Locate the cell with the specified text and output its [x, y] center coordinate. 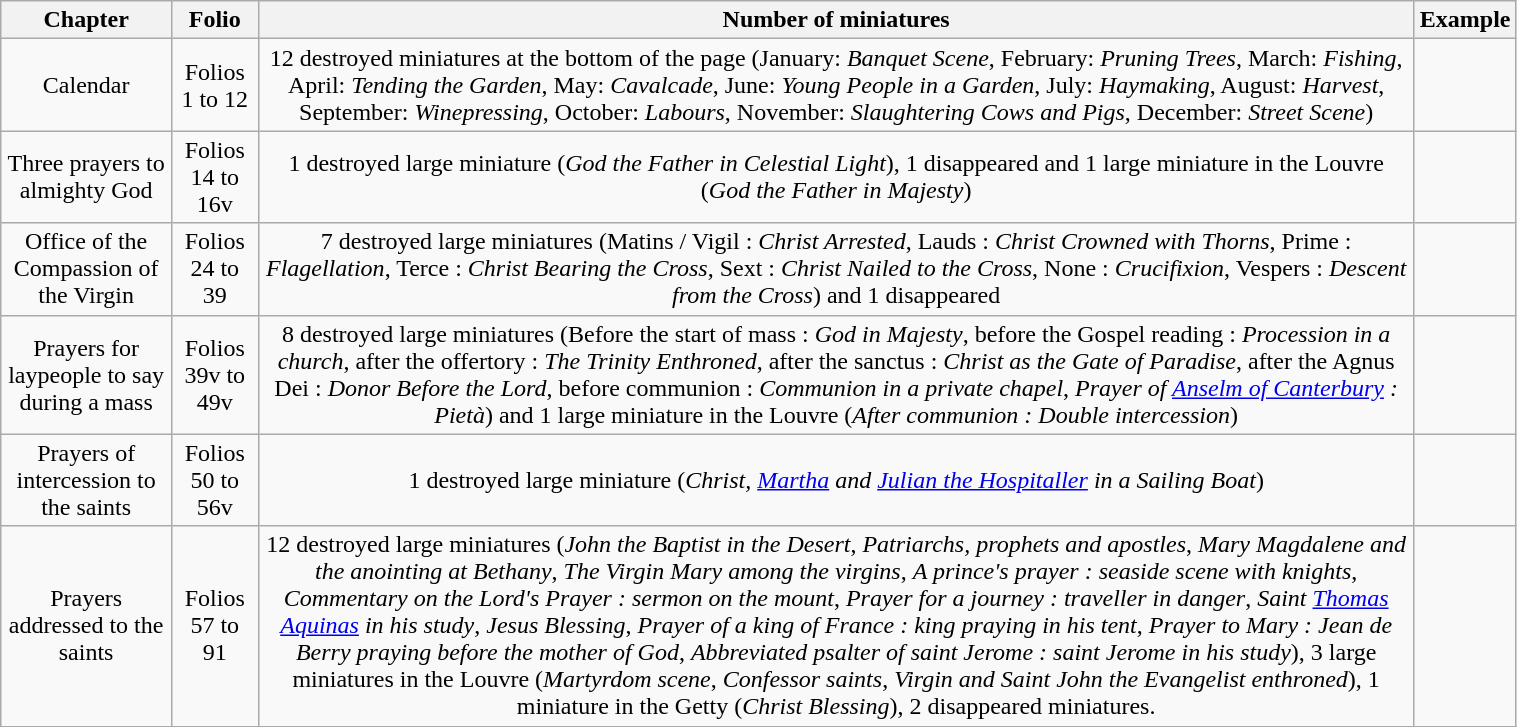
Prayers of intercession to the saints [86, 480]
1 destroyed large miniature (God the Father in Celestial Light), 1 disappeared and 1 large miniature in the Louvre (God the Father in Majesty) [836, 177]
Example [1465, 20]
Folios 50 to 56v [216, 480]
Three prayers to almighty God [86, 177]
Prayers addressed to the saints [86, 626]
Calendar [86, 85]
Prayers for laypeople to say during a mass [86, 374]
Number of miniatures [836, 20]
Office of the Compassion of the Virgin [86, 269]
Folio [216, 20]
Folios 24 to 39 [216, 269]
Folios 14 to 16v [216, 177]
1 destroyed large miniature (Christ, Martha and Julian the Hospitaller in a Sailing Boat) [836, 480]
Folios 1 to 12 [216, 85]
Chapter [86, 20]
Folios 39v to 49v [216, 374]
Folios 57 to 91 [216, 626]
